Pinpoint the cell where the given text exists, returning its (X, Y) midpoint coordinate. 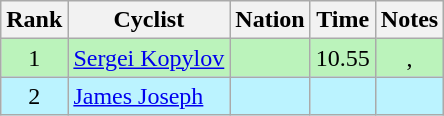
10.55 (342, 58)
, (409, 58)
Cyclist (149, 20)
2 (34, 96)
James Joseph (149, 96)
Time (342, 20)
1 (34, 58)
Sergei Kopylov (149, 58)
Notes (409, 20)
Nation (270, 20)
Rank (34, 20)
